Search for the cell housing the specified text and yield its [x, y] center coordinate. 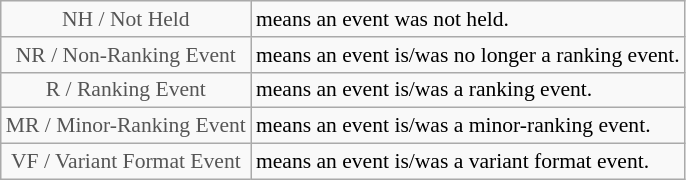
means an event is/was a minor-ranking event. [468, 126]
means an event is/was a variant format event. [468, 162]
means an event is/was a ranking event. [468, 90]
means an event is/was no longer a ranking event. [468, 55]
R / Ranking Event [126, 90]
NH / Not Held [126, 19]
NR / Non-Ranking Event [126, 55]
MR / Minor-Ranking Event [126, 126]
means an event was not held. [468, 19]
VF / Variant Format Event [126, 162]
